Output the (x, y) coordinate of the center of the cell containing the given text.  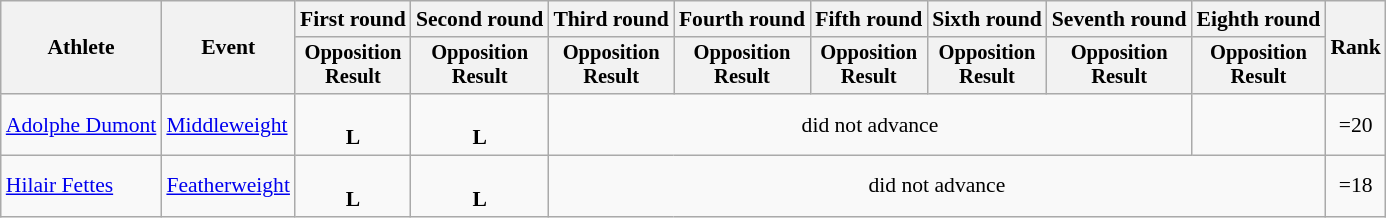
=18 (1356, 186)
Fourth round (742, 19)
Seventh round (1120, 19)
Sixth round (987, 19)
Adolphe Dumont (82, 124)
Third round (611, 19)
Event (228, 48)
Middleweight (228, 124)
Fifth round (868, 19)
Second round (480, 19)
=20 (1356, 124)
First round (353, 19)
Hilair Fettes (82, 186)
Eighth round (1258, 19)
Athlete (82, 48)
Rank (1356, 48)
Featherweight (228, 186)
